Extract the (X, Y) coordinate from the center of the cell holding the provided text.  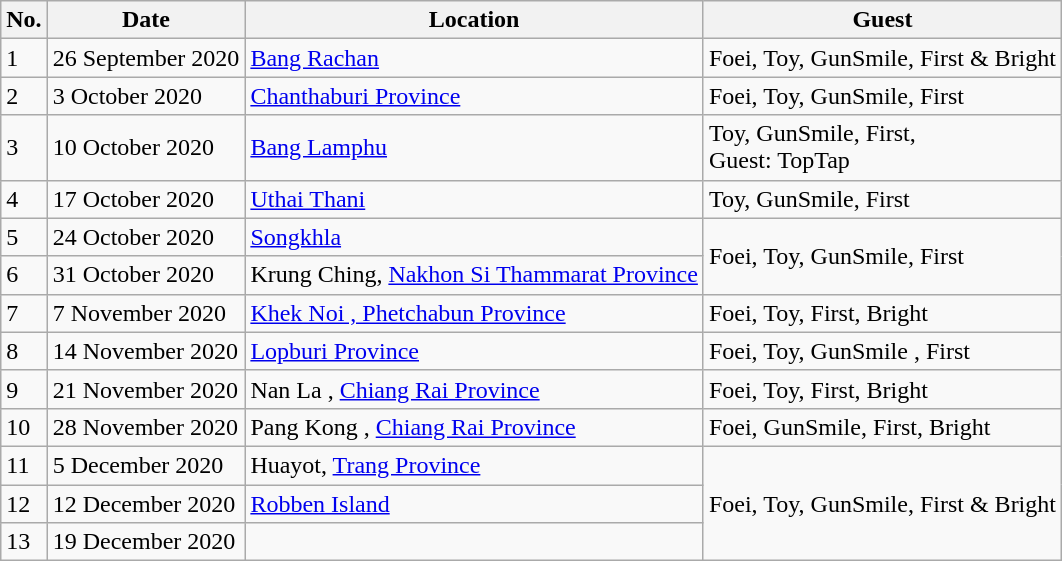
Toy, GunSmile, First (882, 199)
Uthai Thani (474, 199)
21 November 2020 (146, 389)
3 October 2020 (146, 96)
5 (24, 237)
7 November 2020 (146, 313)
12 (24, 503)
Location (474, 20)
14 November 2020 (146, 351)
Foei, Toy, GunSmile , First (882, 351)
13 (24, 542)
17 October 2020 (146, 199)
Chanthaburi Province (474, 96)
Nan La , Chiang Rai Province (474, 389)
19 December 2020 (146, 542)
24 October 2020 (146, 237)
Date (146, 20)
Huayot, Trang Province (474, 465)
1 (24, 58)
Bang Lamphu (474, 148)
Robben Island (474, 503)
10 October 2020 (146, 148)
9 (24, 389)
3 (24, 148)
10 (24, 427)
Bang Rachan (474, 58)
7 (24, 313)
28 November 2020 (146, 427)
Khek Noi , Phetchabun Province (474, 313)
6 (24, 275)
2 (24, 96)
Toy, GunSmile, First,Guest: TopTap (882, 148)
12 December 2020 (146, 503)
5 December 2020 (146, 465)
31 October 2020 (146, 275)
Krung Ching, Nakhon Si Thammarat Province (474, 275)
11 (24, 465)
Guest (882, 20)
26 September 2020 (146, 58)
Pang Kong , Chiang Rai Province (474, 427)
No. (24, 20)
4 (24, 199)
Songkhla (474, 237)
8 (24, 351)
Lopburi Province (474, 351)
Foei, GunSmile, First, Bright (882, 427)
